For the text-containing cell, return its midpoint in (x, y) coordinate format. 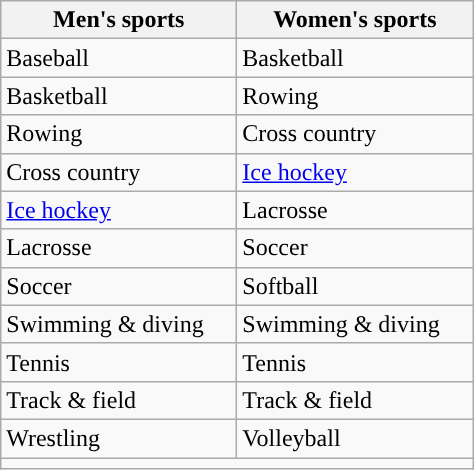
Volleyball (355, 438)
Wrestling (119, 438)
Men's sports (119, 20)
Baseball (119, 58)
Softball (355, 286)
Women's sports (355, 20)
